Capture the cell that displays the provided text and extract its [x, y] central coordinate. 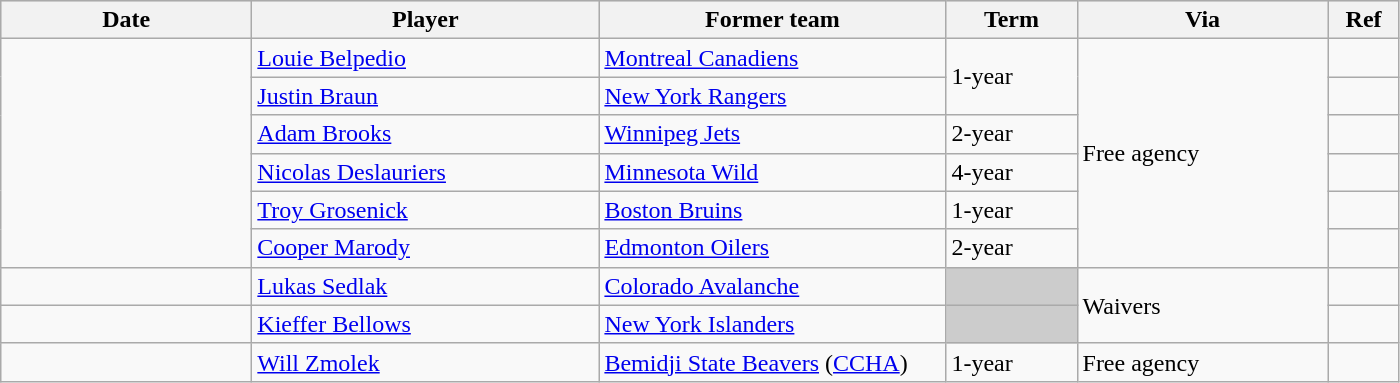
4-year [1012, 172]
New York Islanders [772, 324]
Montreal Canadiens [772, 58]
Lukas Sedlak [426, 286]
Colorado Avalanche [772, 286]
Troy Grosenick [426, 210]
Boston Bruins [772, 210]
Nicolas Deslauriers [426, 172]
Ref [1364, 20]
Bemidji State Beavers (CCHA) [772, 362]
Justin Braun [426, 96]
Player [426, 20]
Term [1012, 20]
Former team [772, 20]
Will Zmolek [426, 362]
Adam Brooks [426, 134]
Kieffer Bellows [426, 324]
Edmonton Oilers [772, 248]
Date [126, 20]
Cooper Marody [426, 248]
Via [1202, 20]
Winnipeg Jets [772, 134]
Louie Belpedio [426, 58]
Waivers [1202, 305]
Minnesota Wild [772, 172]
New York Rangers [772, 96]
